Extract the (X, Y) coordinate from the center of the cell holding the provided text.  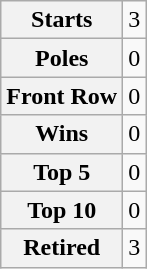
Retired (62, 248)
Top 5 (62, 172)
Starts (62, 20)
Front Row (62, 96)
Poles (62, 58)
Top 10 (62, 210)
Wins (62, 134)
